Scan for the cell matching the given text and deliver its (X, Y) coordinate at center. 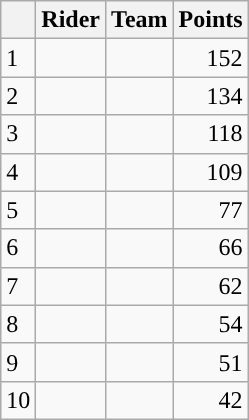
3 (18, 134)
54 (210, 324)
4 (18, 172)
6 (18, 248)
62 (210, 286)
9 (18, 362)
10 (18, 400)
77 (210, 210)
2 (18, 96)
109 (210, 172)
Points (210, 20)
1 (18, 58)
66 (210, 248)
42 (210, 400)
134 (210, 96)
8 (18, 324)
Team (140, 20)
118 (210, 134)
51 (210, 362)
5 (18, 210)
7 (18, 286)
Rider (71, 20)
152 (210, 58)
